For the text-containing cell, return its midpoint in [X, Y] coordinate format. 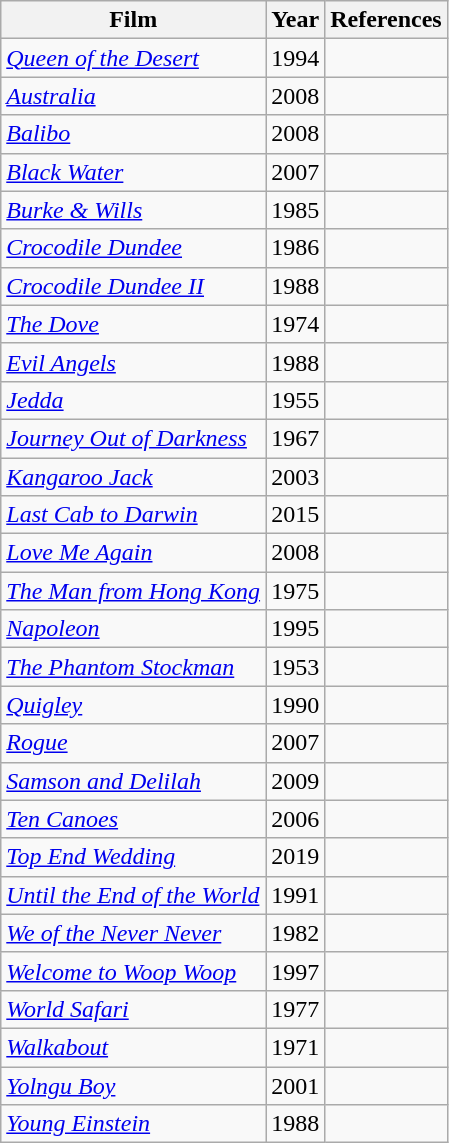
Burke & Wills [134, 210]
The Man from Hong Kong [134, 591]
1990 [296, 705]
Welcome to Woop Woop [134, 971]
Last Cab to Darwin [134, 515]
Balibo [134, 134]
Love Me Again [134, 553]
References [386, 20]
1974 [296, 324]
Year [296, 20]
Evil Angels [134, 362]
2019 [296, 857]
Film [134, 20]
Napoleon [134, 629]
Samson and Delilah [134, 781]
Journey Out of Darkness [134, 438]
Quigley [134, 705]
Black Water [134, 172]
1955 [296, 400]
1995 [296, 629]
The Dove [134, 324]
Walkabout [134, 1047]
1982 [296, 933]
Jedda [134, 400]
2015 [296, 515]
Australia [134, 96]
The Phantom Stockman [134, 667]
Crocodile Dundee [134, 248]
Crocodile Dundee II [134, 286]
1991 [296, 895]
1994 [296, 58]
2009 [296, 781]
2006 [296, 819]
1997 [296, 971]
1985 [296, 210]
World Safari [134, 1009]
Rogue [134, 743]
1977 [296, 1009]
1953 [296, 667]
1986 [296, 248]
Yolngu Boy [134, 1085]
1971 [296, 1047]
Kangaroo Jack [134, 477]
1975 [296, 591]
2001 [296, 1085]
Queen of the Desert [134, 58]
2003 [296, 477]
We of the Never Never [134, 933]
Ten Canoes [134, 819]
Young Einstein [134, 1124]
Until the End of the World [134, 895]
Top End Wedding [134, 857]
1967 [296, 438]
